Provide the (X, Y) coordinate of the cell's center where the given text is located.  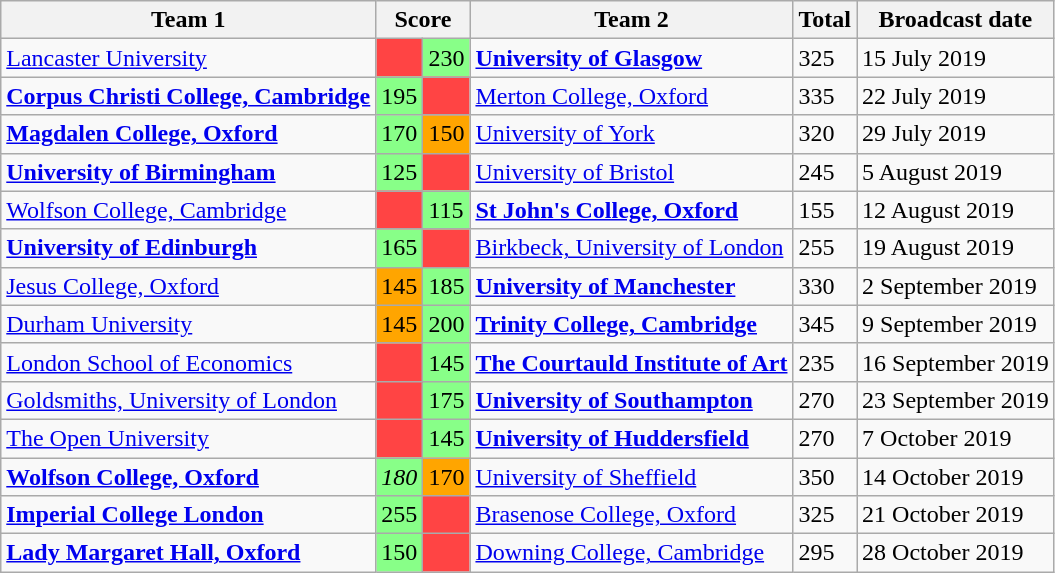
195 (400, 96)
115 (446, 210)
University of Edinburgh (188, 248)
15 July 2019 (956, 58)
Durham University (188, 324)
9 September 2019 (956, 324)
200 (446, 324)
St John's College, Oxford (632, 210)
185 (446, 286)
Jesus College, Oxford (188, 286)
Score (423, 20)
320 (825, 134)
Total (825, 20)
Team 1 (188, 20)
330 (825, 286)
Downing College, Cambridge (632, 553)
Magdalen College, Oxford (188, 134)
5 August 2019 (956, 172)
230 (446, 58)
22 July 2019 (956, 96)
12 August 2019 (956, 210)
The Courtauld Institute of Art (632, 362)
28 October 2019 (956, 553)
19 August 2019 (956, 248)
165 (400, 248)
155 (825, 210)
21 October 2019 (956, 515)
London School of Economics (188, 362)
University of Glasgow (632, 58)
345 (825, 324)
125 (400, 172)
23 September 2019 (956, 400)
295 (825, 553)
180 (400, 477)
Lady Margaret Hall, Oxford (188, 553)
University of Sheffield (632, 477)
350 (825, 477)
Imperial College London (188, 515)
Lancaster University (188, 58)
175 (446, 400)
7 October 2019 (956, 438)
2 September 2019 (956, 286)
245 (825, 172)
Goldsmiths, University of London (188, 400)
Wolfson College, Cambridge (188, 210)
235 (825, 362)
Brasenose College, Oxford (632, 515)
University of Bristol (632, 172)
Corpus Christi College, Cambridge (188, 96)
Broadcast date (956, 20)
Team 2 (632, 20)
University of Southampton (632, 400)
University of York (632, 134)
Trinity College, Cambridge (632, 324)
29 July 2019 (956, 134)
University of Manchester (632, 286)
Merton College, Oxford (632, 96)
University of Huddersfield (632, 438)
The Open University (188, 438)
University of Birmingham (188, 172)
16 September 2019 (956, 362)
14 October 2019 (956, 477)
Birkbeck, University of London (632, 248)
335 (825, 96)
Wolfson College, Oxford (188, 477)
